For the text-containing cell, return its midpoint in [x, y] coordinate format. 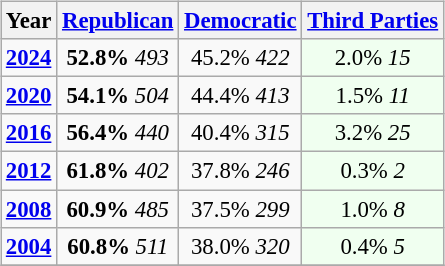
2.0% 15 [373, 58]
Year [29, 21]
37.8% 246 [240, 171]
2008 [29, 209]
60.9% 485 [118, 209]
2024 [29, 58]
45.2% 422 [240, 58]
54.1% 504 [118, 96]
1.0% 8 [373, 209]
60.8% 511 [118, 246]
2004 [29, 246]
56.4% 440 [118, 133]
61.8% 402 [118, 171]
0.4% 5 [373, 246]
Democratic [240, 21]
Third Parties [373, 21]
0.3% 2 [373, 171]
2016 [29, 133]
38.0% 320 [240, 246]
2020 [29, 96]
52.8% 493 [118, 58]
37.5% 299 [240, 209]
3.2% 25 [373, 133]
Republican [118, 21]
40.4% 315 [240, 133]
2012 [29, 171]
1.5% 11 [373, 96]
44.4% 413 [240, 96]
